Find where the given text appears and provide that cell's center as [x, y] coordinate. 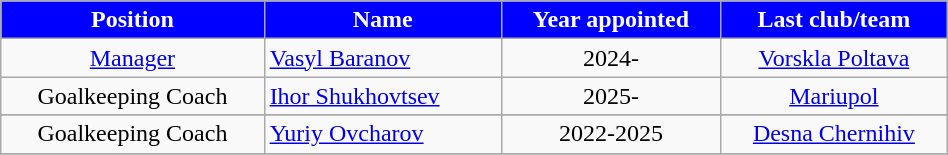
Desna Chernihiv [834, 134]
Yuriy Ovcharov [382, 134]
Position [132, 20]
Ihor Shukhovtsev [382, 96]
Manager [132, 58]
Name [382, 20]
Vasyl Baranov [382, 58]
Last club/team [834, 20]
2025- [610, 96]
2024- [610, 58]
Mariupol [834, 96]
Year appointed [610, 20]
Vorskla Poltava [834, 58]
2022-2025 [610, 134]
